Pinpoint the cell where the given text exists, returning its [X, Y] midpoint coordinate. 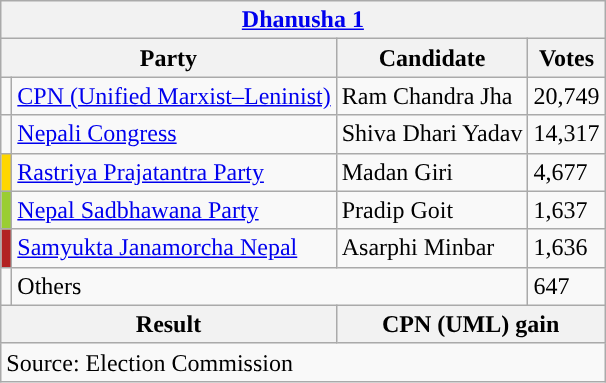
Pradip Goit [432, 210]
CPN (Unified Marxist–Leninist) [174, 96]
Party [168, 58]
20,749 [566, 96]
Votes [566, 58]
14,317 [566, 134]
Nepali Congress [174, 134]
Ram Chandra Jha [432, 96]
Samyukta Janamorcha Nepal [174, 248]
Shiva Dhari Yadav [432, 134]
Asarphi Minbar [432, 248]
1,636 [566, 248]
Source: Election Commission [303, 362]
1,637 [566, 210]
Others [270, 286]
CPN (UML) gain [470, 324]
Madan Giri [432, 172]
Rastriya Prajatantra Party [174, 172]
Dhanusha 1 [303, 20]
Result [168, 324]
647 [566, 286]
Candidate [432, 58]
Nepal Sadbhawana Party [174, 210]
4,677 [566, 172]
